Locate the cell with the specified text and output its [x, y] center coordinate. 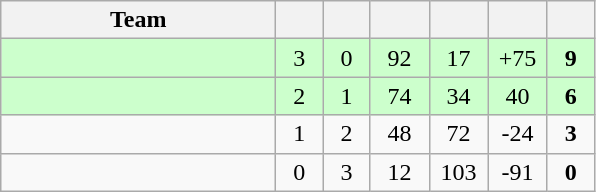
72 [458, 134]
103 [458, 172]
+75 [518, 58]
40 [518, 96]
74 [400, 96]
17 [458, 58]
9 [570, 58]
Team [138, 20]
34 [458, 96]
12 [400, 172]
6 [570, 96]
-24 [518, 134]
-91 [518, 172]
48 [400, 134]
92 [400, 58]
